Search for the cell housing the specified text and yield its [X, Y] center coordinate. 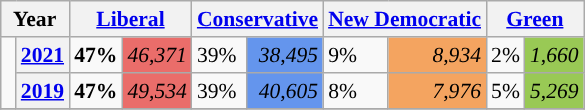
46,371 [156, 55]
49,534 [156, 91]
2019 [42, 91]
Green [535, 19]
9% [356, 55]
5,269 [554, 91]
Liberal [130, 19]
New Democratic [404, 19]
8,934 [437, 55]
Conservative [258, 19]
40,605 [286, 91]
2% [506, 55]
38,495 [286, 55]
2021 [42, 55]
1,660 [554, 55]
Year [34, 19]
8% [356, 91]
7,976 [437, 91]
5% [506, 91]
